Output the (x, y) coordinate of the center of the cell containing the given text.  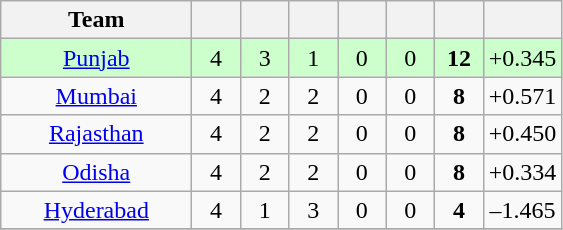
Punjab (96, 58)
Hyderabad (96, 210)
Rajasthan (96, 134)
Mumbai (96, 96)
+0.571 (522, 96)
+0.450 (522, 134)
–1.465 (522, 210)
+0.334 (522, 172)
Team (96, 20)
+0.345 (522, 58)
Odisha (96, 172)
12 (460, 58)
